Detect which cell encompasses the target text, then output its (x, y) center coordinate. 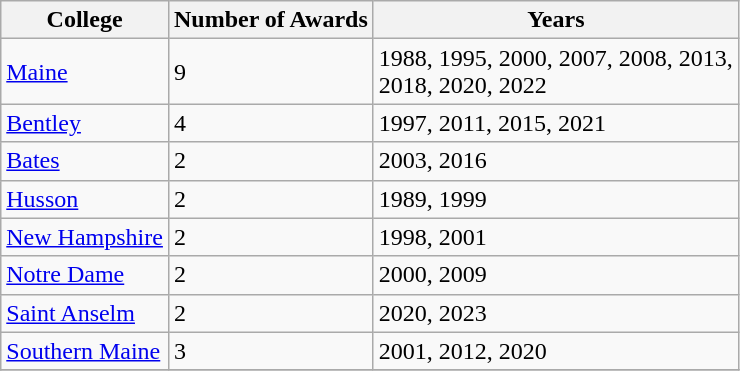
Saint Anselm (85, 313)
Southern Maine (85, 351)
1998, 2001 (556, 237)
Husson (85, 199)
New Hampshire (85, 237)
Bentley (85, 123)
2003, 2016 (556, 161)
Bates (85, 161)
College (85, 20)
Notre Dame (85, 275)
2000, 2009 (556, 275)
3 (270, 351)
1997, 2011, 2015, 2021 (556, 123)
2001, 2012, 2020 (556, 351)
9 (270, 72)
Maine (85, 72)
Number of Awards (270, 20)
4 (270, 123)
1989, 1999 (556, 199)
2020, 2023 (556, 313)
1988, 1995, 2000, 2007, 2008, 2013, 2018, 2020, 2022 (556, 72)
Years (556, 20)
